Find where the given text appears and provide that cell's center as (X, Y) coordinate. 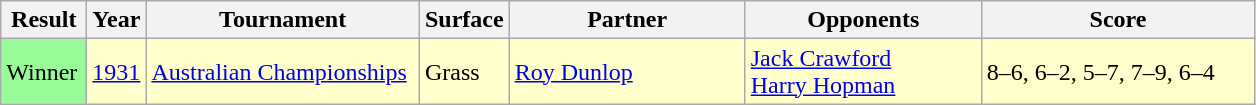
Opponents (863, 20)
Year (116, 20)
Tournament (283, 20)
Winner (44, 72)
Australian Championships (283, 72)
Score (1118, 20)
8–6, 6–2, 5–7, 7–9, 6–4 (1118, 72)
Grass (464, 72)
Surface (464, 20)
1931 (116, 72)
Partner (627, 20)
Roy Dunlop (627, 72)
Result (44, 20)
Jack Crawford Harry Hopman (863, 72)
